Return the [x, y] coordinate for the center point of the cell that contains the specified text.  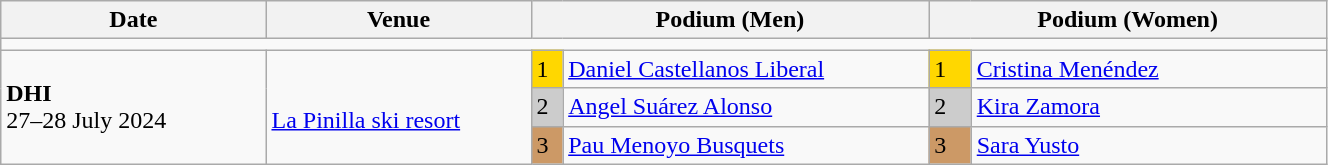
Kira Zamora [1148, 107]
Cristina Menéndez [1148, 69]
Venue [398, 20]
Sara Yusto [1148, 145]
Angel Suárez Alonso [746, 107]
Podium (Women) [1128, 20]
Pau Menoyo Busquets [746, 145]
DHI 27–28 July 2024 [134, 107]
Date [134, 20]
Daniel Castellanos Liberal [746, 69]
Podium (Men) [730, 20]
La Pinilla ski resort [398, 107]
